Output the (X, Y) coordinate of the center of the cell containing the given text.  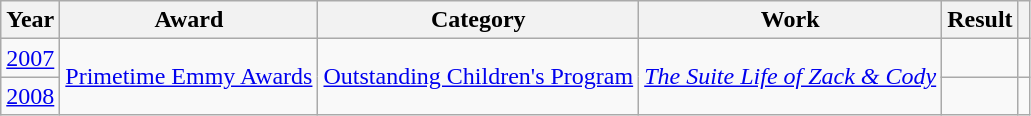
Primetime Emmy Awards (189, 77)
2007 (30, 58)
2008 (30, 96)
Result (980, 20)
Year (30, 20)
Award (189, 20)
The Suite Life of Zack & Cody (790, 77)
Outstanding Children's Program (478, 77)
Work (790, 20)
Category (478, 20)
